Determine the (x, y) coordinate at the center of the cell enclosing the given text.  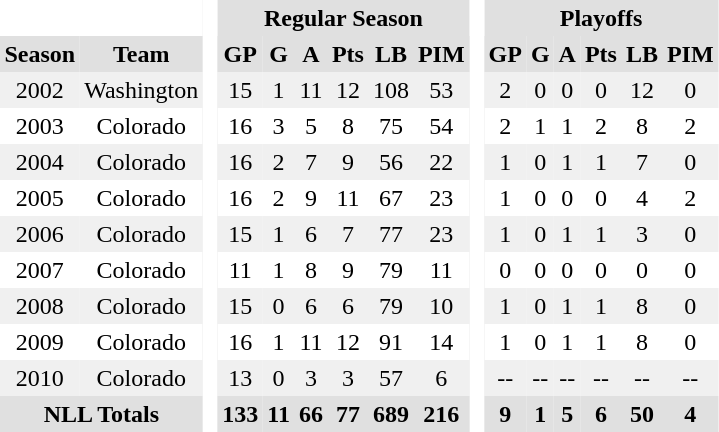
216 (441, 414)
2007 (40, 270)
2004 (40, 162)
2006 (40, 234)
67 (390, 198)
2010 (40, 378)
14 (441, 342)
13 (240, 378)
54 (441, 126)
2005 (40, 198)
2009 (40, 342)
2008 (40, 306)
133 (240, 414)
Washington (142, 90)
91 (390, 342)
57 (390, 378)
NLL Totals (102, 414)
Season (40, 54)
689 (390, 414)
2003 (40, 126)
Regular Season (344, 18)
2002 (40, 90)
Team (142, 54)
56 (390, 162)
108 (390, 90)
53 (441, 90)
22 (441, 162)
75 (390, 126)
50 (642, 414)
10 (441, 306)
Playoffs (601, 18)
66 (310, 414)
